Provide the (X, Y) coordinate of the cell's center where the given text is located.  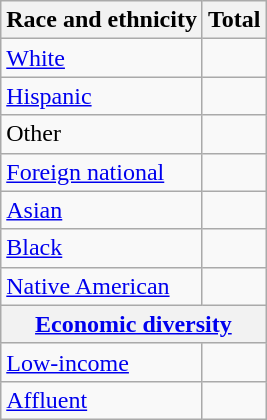
Foreign national (102, 172)
Native American (102, 286)
White (102, 58)
Asian (102, 210)
Black (102, 248)
Economic diversity (134, 324)
Total (234, 20)
Affluent (102, 400)
Other (102, 134)
Low-income (102, 362)
Hispanic (102, 96)
Race and ethnicity (102, 20)
